Scan for the cell matching the given text and deliver its [X, Y] coordinate at center. 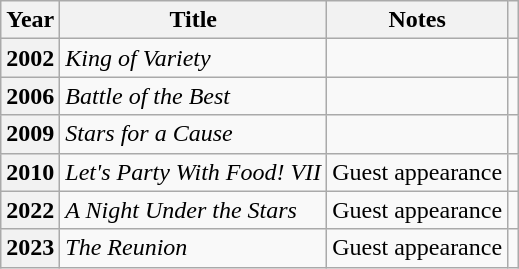
2006 [30, 96]
Stars for a Cause [194, 134]
2023 [30, 248]
Notes [418, 20]
2009 [30, 134]
King of Variety [194, 58]
Let's Party With Food! VII [194, 172]
Year [30, 20]
Title [194, 20]
Battle of the Best [194, 96]
2010 [30, 172]
2002 [30, 58]
A Night Under the Stars [194, 210]
The Reunion [194, 248]
2022 [30, 210]
